Locate the cell with the specified text and output its (X, Y) center coordinate. 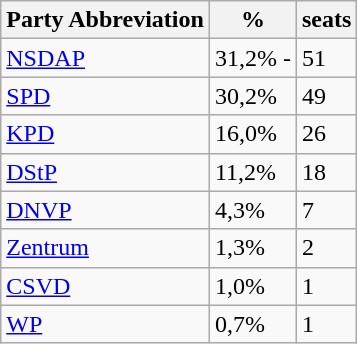
49 (326, 96)
SPD (106, 96)
2 (326, 248)
WP (106, 324)
31,2% - (252, 58)
Party Abbreviation (106, 20)
DNVP (106, 210)
1,0% (252, 286)
16,0% (252, 134)
% (252, 20)
Zentrum (106, 248)
4,3% (252, 210)
KPD (106, 134)
0,7% (252, 324)
30,2% (252, 96)
11,2% (252, 172)
CSVD (106, 286)
18 (326, 172)
26 (326, 134)
seats (326, 20)
NSDAP (106, 58)
1,3% (252, 248)
DStP (106, 172)
7 (326, 210)
51 (326, 58)
